Pinpoint the cell where the given text exists, returning its [x, y] midpoint coordinate. 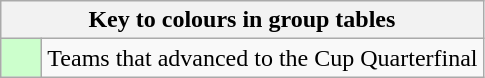
Teams that advanced to the Cup Quarterfinal [262, 58]
Key to colours in group tables [242, 20]
